Provide the [X, Y] coordinate of the cell's center where the given text is located.  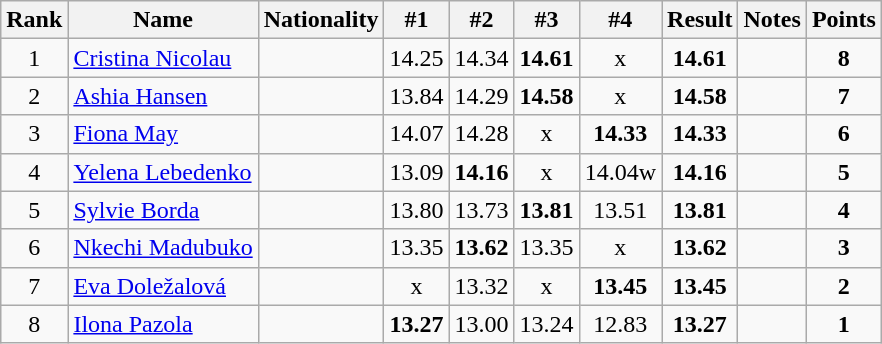
Ilona Pazola [163, 324]
14.04w [620, 172]
Eva Doležalová [163, 286]
#4 [620, 20]
14.28 [482, 134]
#3 [546, 20]
Ashia Hansen [163, 96]
Sylvie Borda [163, 210]
13.32 [482, 286]
13.24 [546, 324]
13.51 [620, 210]
Rank [34, 20]
12.83 [620, 324]
#2 [482, 20]
14.29 [482, 96]
Points [844, 20]
14.34 [482, 58]
Notes [772, 20]
Cristina Nicolau [163, 58]
13.84 [416, 96]
Nkechi Madubuko [163, 248]
Result [700, 20]
13.00 [482, 324]
Fiona May [163, 134]
13.73 [482, 210]
Nationality [321, 20]
Yelena Lebedenko [163, 172]
14.07 [416, 134]
13.80 [416, 210]
Name [163, 20]
#1 [416, 20]
13.09 [416, 172]
14.25 [416, 58]
